Search for the cell housing the specified text and yield its (x, y) center coordinate. 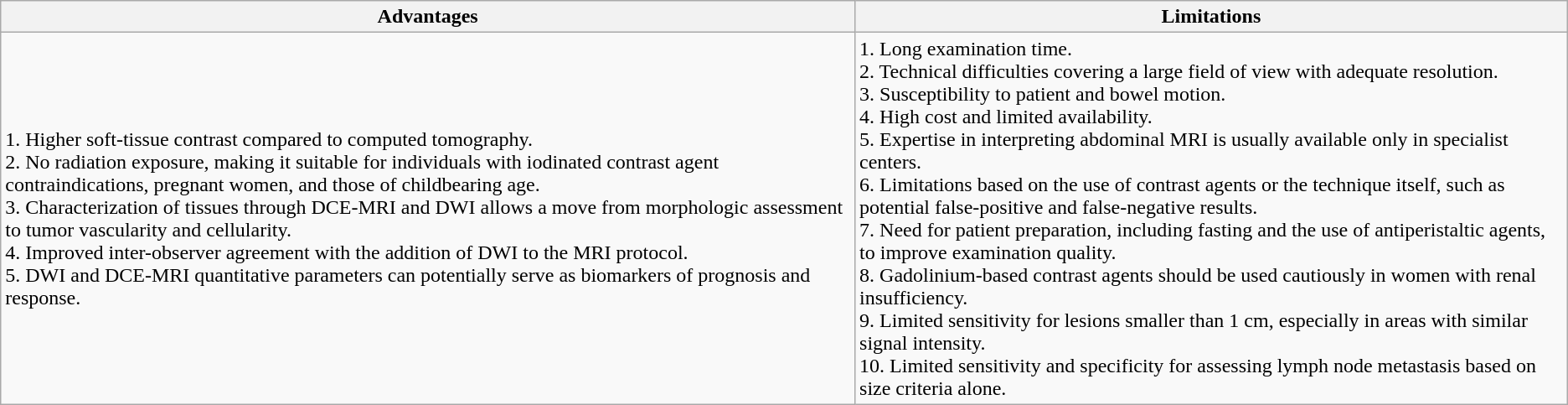
Limitations (1211, 17)
Advantages (428, 17)
